Provide the (x, y) coordinate of the cell's center where the given text is located.  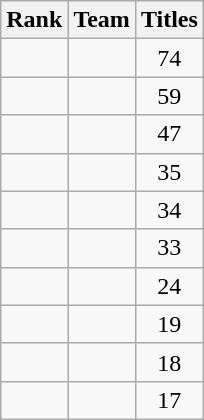
19 (169, 324)
34 (169, 210)
17 (169, 400)
18 (169, 362)
47 (169, 134)
35 (169, 172)
33 (169, 248)
24 (169, 286)
59 (169, 96)
Team (102, 20)
Titles (169, 20)
Rank (34, 20)
74 (169, 58)
